Capture the cell that displays the provided text and extract its [X, Y] central coordinate. 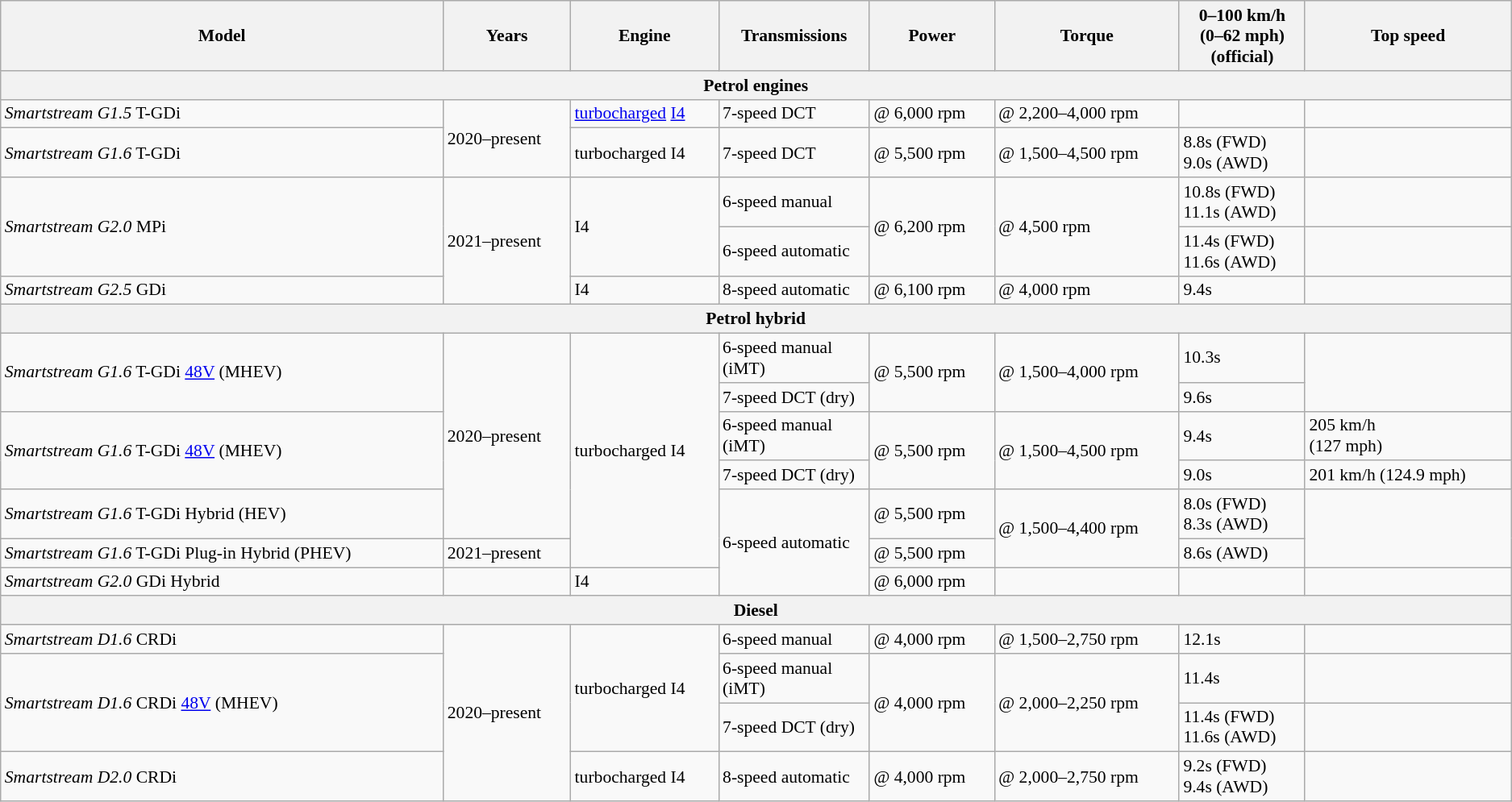
9.0s [1242, 476]
Top speed [1408, 35]
Power [932, 35]
11.4s (FWD) 11.6s (AWD) [1242, 727]
Engine [645, 35]
@ 2,000–2,750 rpm [1087, 777]
Petrol engines [756, 85]
9.2s (FWD)9.4s (AWD) [1242, 777]
Years [507, 35]
Smartstream G2.5 GDi [223, 290]
12.1s [1242, 639]
Smartstream D1.6 CRDi 48V (MHEV) [223, 703]
205 km/h(127 mph) [1408, 435]
201 km/h (124.9 mph) [1408, 476]
Transmissions [793, 35]
Petrol hybrid [756, 319]
Smartstream G1.6 T-GDi [223, 153]
8.0s (FWD) 8.3s (AWD) [1242, 514]
8.8s (FWD)9.0s (AWD) [1242, 153]
8.6s (AWD) [1242, 553]
11.4s [1242, 679]
Smartstream D2.0 CRDi [223, 777]
@ 1,500–4,400 rpm [1087, 529]
10.8s (FWD)11.1s (AWD) [1242, 202]
Smartstream G1.6 T-GDi Hybrid (HEV) [223, 514]
Torque [1087, 35]
@ 2,200–4,000 rpm [1087, 114]
@ 1,500–4,000 rpm [1087, 372]
9.6s [1242, 397]
Smartstream G1.5 T-GDi [223, 114]
11.4s (FWD)11.6s (AWD) [1242, 251]
0–100 km/h(0–62 mph)(official) [1242, 35]
Smartstream G2.0 MPi [223, 226]
@ 6,200 rpm [932, 226]
Smartstream G1.6 T-GDi Plug-in Hybrid (PHEV) [223, 553]
@ 6,100 rpm [932, 290]
@ 1,500–2,750 rpm [1087, 639]
@ 2,000–2,250 rpm [1087, 703]
10.3s [1242, 358]
@ 4,500 rpm [1087, 226]
Smartstream G2.0 GDi Hybrid [223, 582]
Diesel [756, 611]
Model [223, 35]
Smartstream D1.6 CRDi [223, 639]
